Determine the [X, Y] coordinate at the center of the cell enclosing the given text.  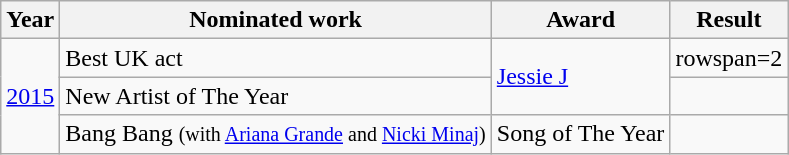
rowspan=2 [729, 58]
New Artist of The Year [276, 96]
Jessie J [580, 77]
Award [580, 20]
Result [729, 20]
Best UK act [276, 58]
Bang Bang (with Ariana Grande and Nicki Minaj) [276, 134]
Nominated work [276, 20]
2015 [30, 96]
Song of The Year [580, 134]
Year [30, 20]
